Determine the (X, Y) coordinate at the center of the cell enclosing the given text.  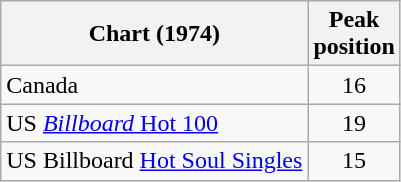
Peakposition (354, 34)
19 (354, 123)
Canada (154, 85)
US Billboard Hot Soul Singles (154, 161)
Chart (1974) (154, 34)
15 (354, 161)
US Billboard Hot 100 (154, 123)
16 (354, 85)
